Return (x, y) of the center of cell containing provided text 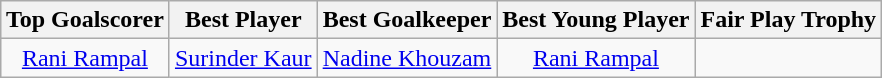
Nadine Khouzam (407, 58)
Fair Play Trophy (788, 20)
Best Player (243, 20)
Best Young Player (596, 20)
Surinder Kaur (243, 58)
Best Goalkeeper (407, 20)
Top Goalscorer (84, 20)
